Extract the (x, y) coordinate from the center of the cell holding the provided text.  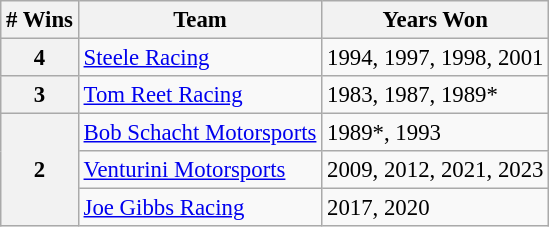
3 (40, 95)
Team (200, 20)
# Wins (40, 20)
1994, 1997, 1998, 2001 (436, 58)
2 (40, 170)
Steele Racing (200, 58)
Years Won (436, 20)
Venturini Motorsports (200, 170)
1983, 1987, 1989* (436, 95)
Joe Gibbs Racing (200, 208)
2017, 2020 (436, 208)
1989*, 1993 (436, 133)
Bob Schacht Motorsports (200, 133)
Tom Reet Racing (200, 95)
2009, 2012, 2021, 2023 (436, 170)
4 (40, 58)
